Identify which cell holds the provided text, then report its (X, Y) central coordinate. 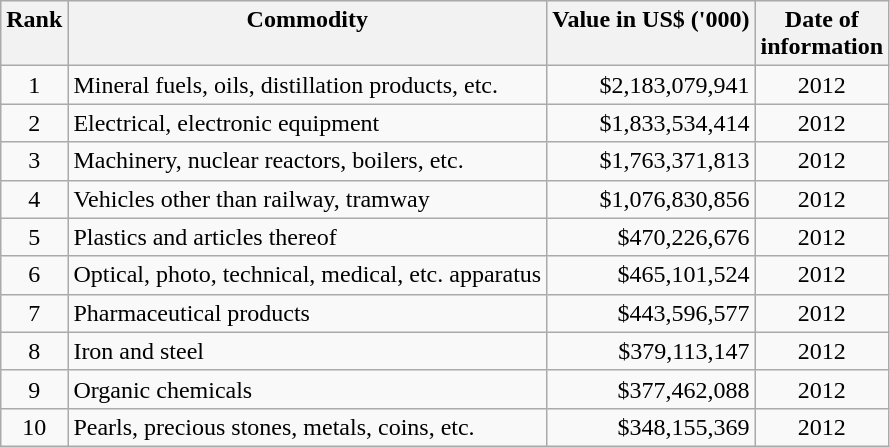
$379,113,147 (651, 351)
Mineral fuels, oils, distillation products, etc. (308, 85)
Vehicles other than railway, tramway (308, 199)
10 (34, 427)
Organic chemicals (308, 389)
Machinery, nuclear reactors, boilers, etc. (308, 161)
Iron and steel (308, 351)
4 (34, 199)
Value in US$ ('000) (651, 34)
Plastics and articles thereof (308, 237)
$348,155,369 (651, 427)
6 (34, 275)
3 (34, 161)
Optical, photo, technical, medical, etc. apparatus (308, 275)
Rank (34, 34)
$1,833,534,414 (651, 123)
Electrical, electronic equipment (308, 123)
Pharmaceutical products (308, 313)
5 (34, 237)
$377,462,088 (651, 389)
$1,763,371,813 (651, 161)
$443,596,577 (651, 313)
Date of information (822, 34)
9 (34, 389)
Commodity (308, 34)
$1,076,830,856 (651, 199)
1 (34, 85)
$470,226,676 (651, 237)
Pearls, precious stones, metals, coins, etc. (308, 427)
2 (34, 123)
8 (34, 351)
$465,101,524 (651, 275)
$2,183,079,941 (651, 85)
7 (34, 313)
